Capture the cell that displays the provided text and extract its [x, y] central coordinate. 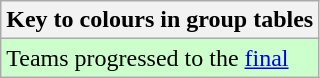
Key to colours in group tables [160, 20]
Teams progressed to the final [160, 58]
